Locate the cell with the specified text and output its (x, y) center coordinate. 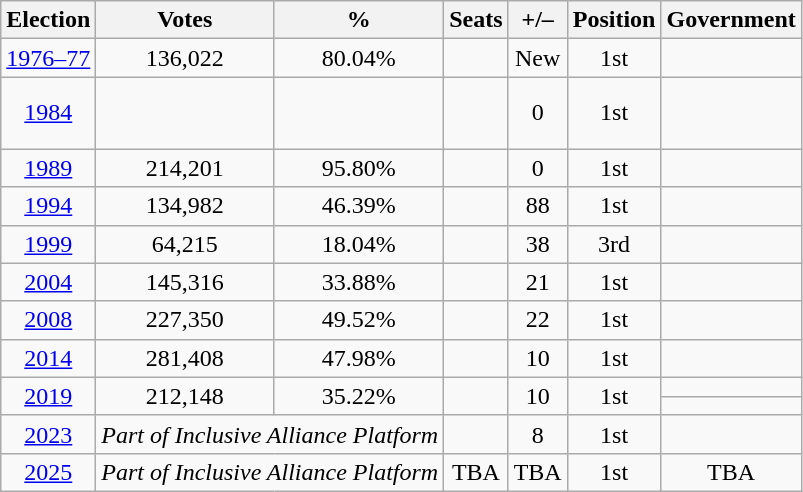
2025 (48, 472)
2023 (48, 434)
Votes (185, 20)
Position (614, 20)
212,148 (185, 396)
95.80% (359, 168)
35.22% (359, 396)
47.98% (359, 358)
Election (48, 20)
134,982 (185, 206)
80.04% (359, 58)
88 (538, 206)
18.04% (359, 244)
22 (538, 320)
New (538, 58)
2014 (48, 358)
2019 (48, 396)
281,408 (185, 358)
33.88% (359, 282)
21 (538, 282)
1976–77 (48, 58)
49.52% (359, 320)
1989 (48, 168)
46.39% (359, 206)
Seats (476, 20)
% (359, 20)
145,316 (185, 282)
2004 (48, 282)
64,215 (185, 244)
2008 (48, 320)
Government (731, 20)
214,201 (185, 168)
3rd (614, 244)
1984 (48, 113)
38 (538, 244)
227,350 (185, 320)
1999 (48, 244)
136,022 (185, 58)
8 (538, 434)
+/– (538, 20)
1994 (48, 206)
